Extract the (x, y) coordinate from the center of the cell holding the provided text.  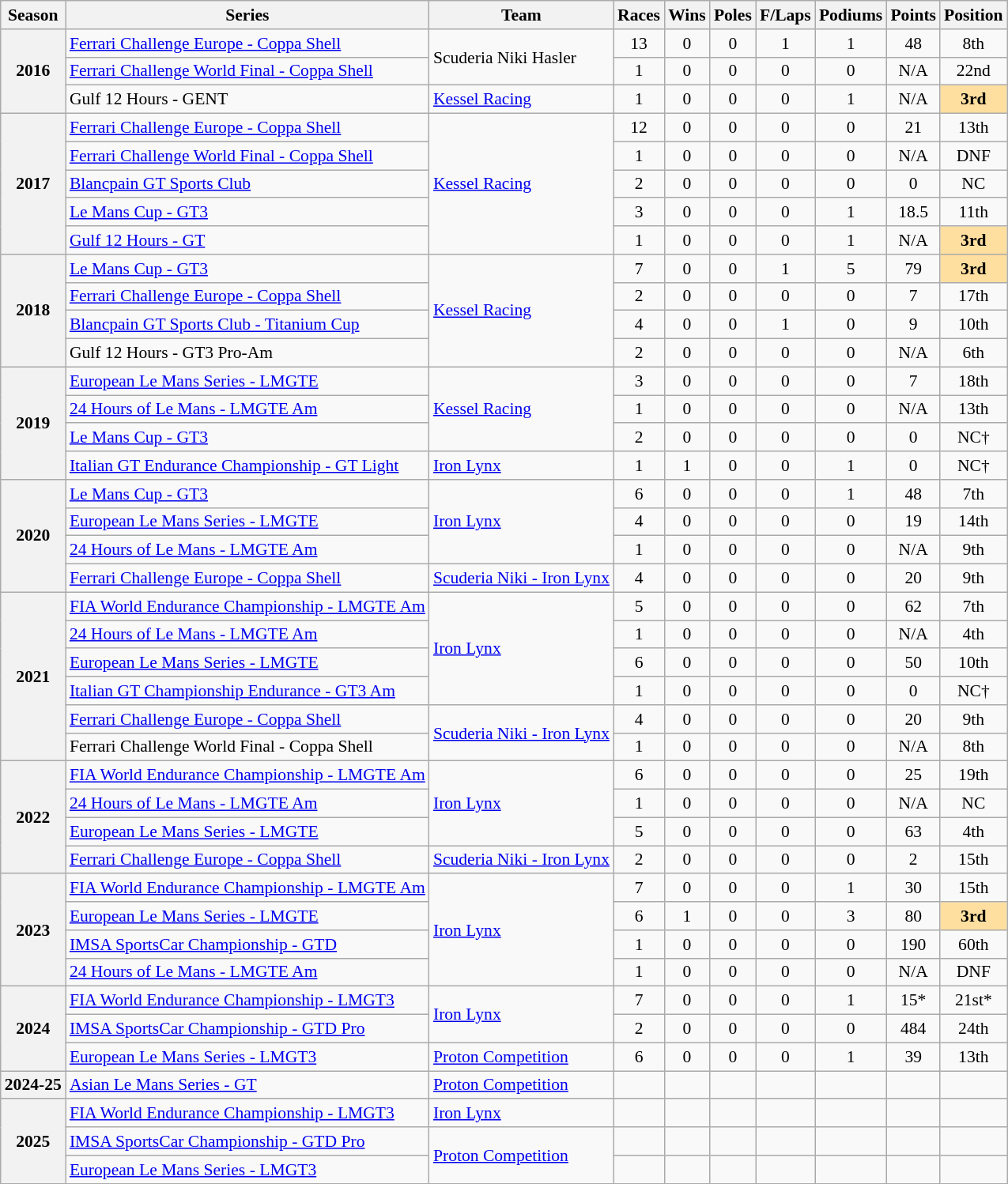
18.5 (913, 213)
Scuderia Niki Hasler (522, 57)
12 (639, 128)
Poles (733, 15)
6th (973, 353)
79 (913, 269)
15* (913, 1001)
Italian GT Endurance Championship - GT Light (247, 466)
80 (913, 916)
484 (913, 1029)
21st* (973, 1001)
60th (973, 945)
2018 (33, 311)
IMSA SportsCar Championship - GTD (247, 945)
Position (973, 15)
14th (973, 522)
2024-25 (33, 1085)
Gulf 12 Hours - GT (247, 240)
50 (913, 663)
Gulf 12 Hours - GENT (247, 100)
Points (913, 15)
9 (913, 325)
Series (247, 15)
190 (913, 945)
2020 (33, 536)
13 (639, 43)
19th (973, 775)
24th (973, 1029)
11th (973, 213)
63 (913, 831)
F/Laps (786, 15)
21 (913, 128)
Season (33, 15)
Wins (687, 15)
39 (913, 1057)
18th (973, 381)
2022 (33, 817)
2019 (33, 423)
Blancpain GT Sports Club (247, 184)
62 (913, 606)
Podiums (851, 15)
2021 (33, 677)
17th (973, 296)
Team (522, 15)
19 (913, 522)
2024 (33, 1029)
30 (913, 888)
2016 (33, 71)
22nd (973, 71)
2017 (33, 184)
Asian Le Mans Series - GT (247, 1085)
Gulf 12 Hours - GT3 Pro-Am (247, 353)
2023 (33, 930)
Blancpain GT Sports Club - Titanium Cup (247, 325)
Races (639, 15)
25 (913, 775)
Italian GT Championship Endurance - GT3 Am (247, 691)
2025 (33, 1141)
